Extract the [x, y] coordinate from the center of the cell holding the provided text.  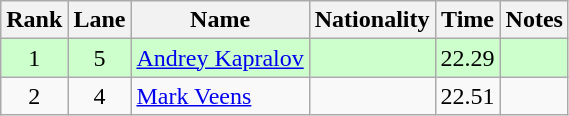
Notes [534, 20]
Mark Veens [220, 96]
Name [220, 20]
2 [34, 96]
Lane [100, 20]
22.51 [468, 96]
4 [100, 96]
22.29 [468, 58]
Rank [34, 20]
5 [100, 58]
1 [34, 58]
Andrey Kapralov [220, 58]
Nationality [372, 20]
Time [468, 20]
